For the text-containing cell, return its midpoint in (x, y) coordinate format. 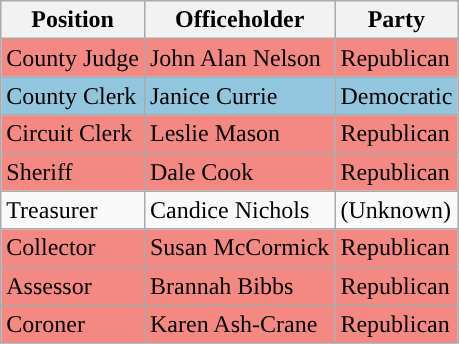
John Alan Nelson (239, 58)
Susan McCormick (239, 248)
County Clerk (73, 96)
Officeholder (239, 20)
Position (73, 20)
Sheriff (73, 172)
Brannah Bibbs (239, 286)
Party (396, 20)
(Unknown) (396, 210)
Karen Ash-Crane (239, 324)
Coroner (73, 324)
Janice Currie (239, 96)
Democratic (396, 96)
Dale Cook (239, 172)
County Judge (73, 58)
Treasurer (73, 210)
Candice Nichols (239, 210)
Collector (73, 248)
Leslie Mason (239, 134)
Circuit Clerk (73, 134)
Assessor (73, 286)
